Detect which cell encompasses the target text, then output its (X, Y) center coordinate. 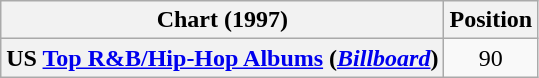
US Top R&B/Hip-Hop Albums (Billboard) (222, 58)
Position (491, 20)
Chart (1997) (222, 20)
90 (491, 58)
